Locate the cell with the specified text and output its [x, y] center coordinate. 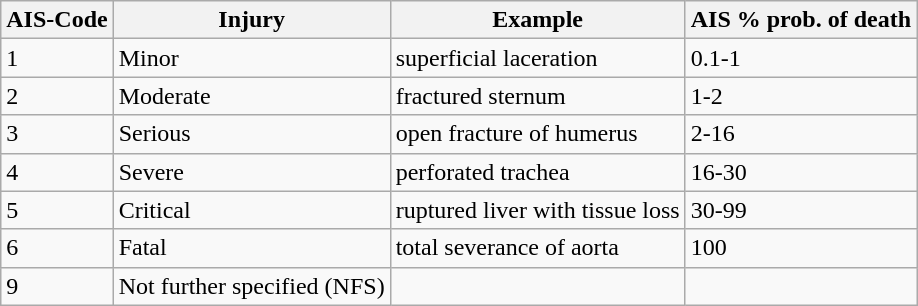
Serious [252, 134]
9 [57, 286]
6 [57, 248]
Fatal [252, 248]
Example [538, 20]
AIS-Code [57, 20]
fractured sternum [538, 96]
ruptured liver with tissue loss [538, 210]
Critical [252, 210]
30-99 [800, 210]
1 [57, 58]
Minor [252, 58]
Severe [252, 172]
open fracture of humerus [538, 134]
AIS % prob. of death [800, 20]
0.1-1 [800, 58]
16-30 [800, 172]
1-2 [800, 96]
Moderate [252, 96]
superficial laceration [538, 58]
5 [57, 210]
perforated trachea [538, 172]
4 [57, 172]
2 [57, 96]
2-16 [800, 134]
Injury [252, 20]
100 [800, 248]
total severance of aorta [538, 248]
Not further specified (NFS) [252, 286]
3 [57, 134]
